Output the [X, Y] coordinate of the center of the cell containing the given text.  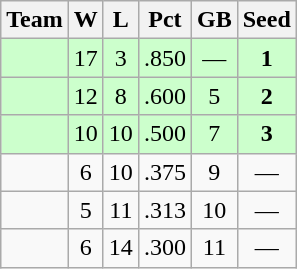
.300 [164, 248]
.375 [164, 172]
Seed [266, 20]
7 [214, 134]
12 [86, 96]
2 [266, 96]
Pct [164, 20]
17 [86, 58]
14 [120, 248]
.500 [164, 134]
9 [214, 172]
W [86, 20]
.600 [164, 96]
.850 [164, 58]
1 [266, 58]
L [120, 20]
8 [120, 96]
GB [214, 20]
.313 [164, 210]
Team [35, 20]
